Search for the cell housing the specified text and yield its [x, y] center coordinate. 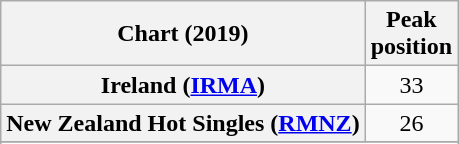
Chart (2019) [183, 34]
Ireland (IRMA) [183, 85]
Peakposition [411, 34]
26 [411, 123]
33 [411, 85]
New Zealand Hot Singles (RMNZ) [183, 123]
